Determine the (X, Y) coordinate at the center of the cell enclosing the given text.  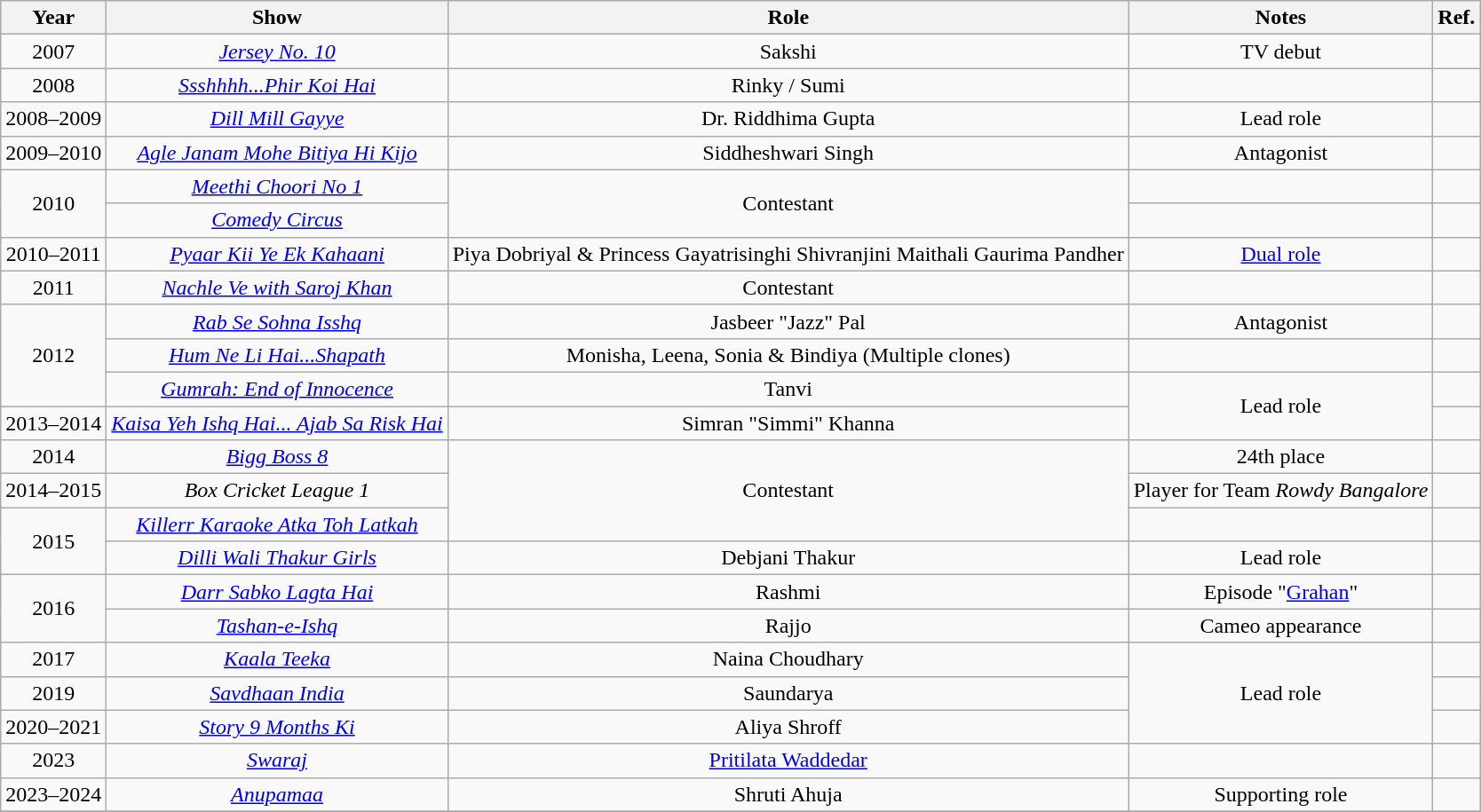
Naina Choudhary (788, 659)
Savdhaan India (277, 693)
2009–2010 (53, 153)
TV debut (1280, 51)
Aliya Shroff (788, 727)
Comedy Circus (277, 220)
2023–2024 (53, 794)
2014 (53, 457)
Show (277, 18)
Role (788, 18)
Bigg Boss 8 (277, 457)
Shruti Ahuja (788, 794)
2010 (53, 203)
Darr Sabko Lagta Hai (277, 592)
Sakshi (788, 51)
2008 (53, 85)
Dill Mill Gayye (277, 119)
2023 (53, 761)
Debjani Thakur (788, 558)
Pritilata Waddedar (788, 761)
Rab Se Sohna Isshq (277, 321)
Piya Dobriyal & Princess Gayatrisinghi Shivranjini Maithali Gaurima Pandher (788, 254)
2011 (53, 288)
Tashan-e-Ishq (277, 626)
Simran "Simmi" Khanna (788, 423)
Story 9 Months Ki (277, 727)
Killerr Karaoke Atka Toh Latkah (277, 524)
Dr. Riddhima Gupta (788, 119)
Siddheshwari Singh (788, 153)
2016 (53, 609)
Rinky / Sumi (788, 85)
Anupamaa (277, 794)
Monisha, Leena, Sonia & Bindiya (Multiple clones) (788, 355)
2020–2021 (53, 727)
2014–2015 (53, 491)
Box Cricket League 1 (277, 491)
2010–2011 (53, 254)
Dilli Wali Thakur Girls (277, 558)
Pyaar Kii Ye Ek Kahaani (277, 254)
Rajjo (788, 626)
Tanvi (788, 389)
2008–2009 (53, 119)
Cameo appearance (1280, 626)
Meethi Choori No 1 (277, 186)
Swaraj (277, 761)
Ref. (1456, 18)
Jersey No. 10 (277, 51)
Episode "Grahan" (1280, 592)
Dual role (1280, 254)
Hum Ne Li Hai...Shapath (277, 355)
Supporting role (1280, 794)
2012 (53, 355)
Jasbeer "Jazz" Pal (788, 321)
Kaisa Yeh Ishq Hai... Ajab Sa Risk Hai (277, 423)
Player for Team Rowdy Bangalore (1280, 491)
2019 (53, 693)
2013–2014 (53, 423)
2017 (53, 659)
Gumrah: End of Innocence (277, 389)
Year (53, 18)
24th place (1280, 457)
Rashmi (788, 592)
Ssshhhh...Phir Koi Hai (277, 85)
Saundarya (788, 693)
2007 (53, 51)
Nachle Ve with Saroj Khan (277, 288)
Notes (1280, 18)
Kaala Teeka (277, 659)
2015 (53, 541)
Agle Janam Mohe Bitiya Hi Kijo (277, 153)
